Output the [X, Y] coordinate of the center of the cell containing the given text.  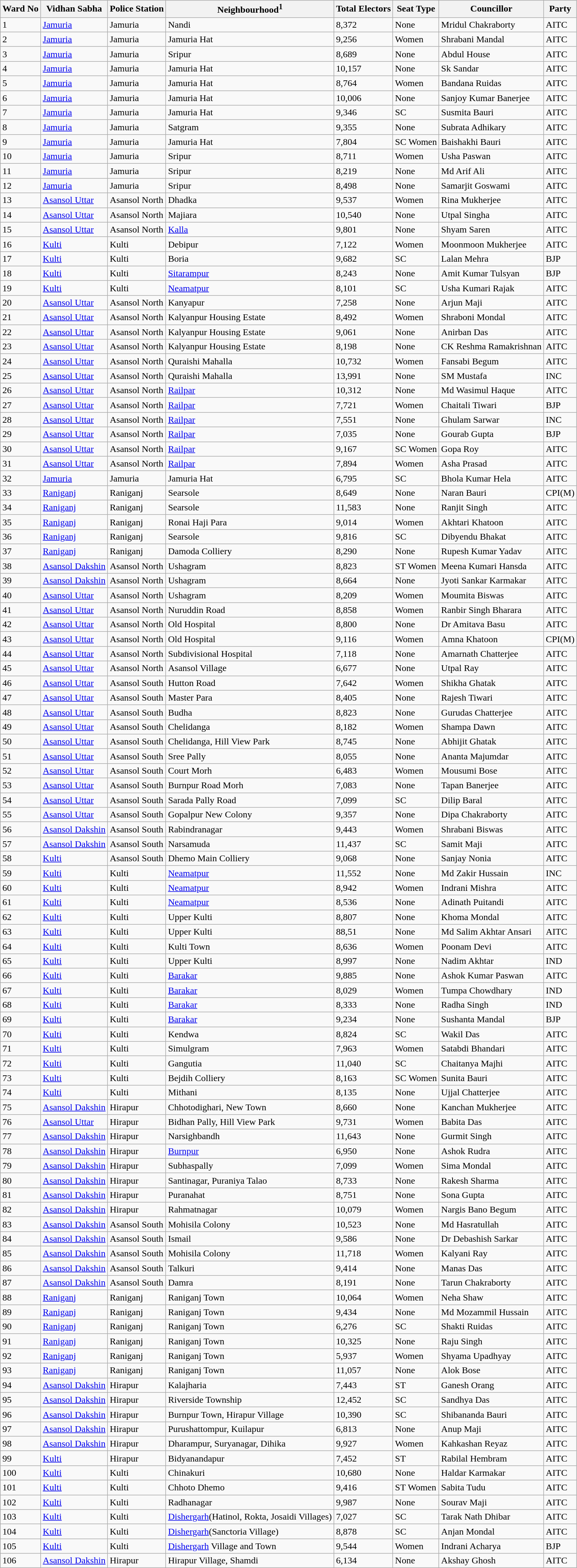
7,027 [363, 1517]
Samarjit Goswami [491, 186]
11,437 [363, 844]
8,029 [363, 990]
Md Arif Ali [491, 171]
8,191 [363, 1283]
Tapan Banerjee [491, 786]
Akshay Ghosh [491, 1561]
Mithani [250, 1093]
8,219 [363, 171]
11,552 [363, 873]
8 [21, 127]
6,134 [363, 1561]
Rahmatnagar [250, 1209]
7,894 [363, 463]
7,443 [363, 1385]
19 [21, 288]
Sarada Pally Road [250, 800]
Satabdi Bhandari [491, 1049]
Gurudas Chatterjee [491, 712]
83 [21, 1224]
20 [21, 302]
9,927 [363, 1443]
Baishakhi Bauri [491, 142]
Vidhan Sabha [74, 9]
Abhijit Ghatak [491, 741]
29 [21, 434]
10,523 [363, 1224]
Akhtari Khatoon [491, 522]
8,135 [363, 1093]
Chinakuri [250, 1473]
103 [21, 1517]
8,055 [363, 756]
Purushattompur, Kuilapur [250, 1429]
Ashok Kumar Paswan [491, 975]
CK Reshma Ramakrishnan [491, 347]
Gurmit Singh [491, 1136]
9,434 [363, 1312]
105 [21, 1546]
Dishergarh(Sanctoria Village) [250, 1531]
Sabita Tudu [491, 1488]
8,163 [363, 1078]
Debipur [250, 244]
Ananta Majumdar [491, 756]
10,157 [363, 68]
6,677 [363, 668]
Arjun Maji [491, 302]
Shakti Ruidas [491, 1327]
Gourab Gupta [491, 434]
Ranjit Singh [491, 507]
14 [21, 215]
8,333 [363, 1005]
Md Mozammil Hussain [491, 1312]
9,544 [363, 1546]
Shrabani Mandal [491, 39]
94 [21, 1385]
9,346 [363, 113]
71 [21, 1049]
34 [21, 507]
21 [21, 317]
8,800 [363, 625]
61 [21, 902]
Budha [250, 712]
Kalajharia [250, 1385]
Chhotodighari, New Town [250, 1107]
Subdivisional Hospital [250, 654]
Anup Maji [491, 1429]
Subrata Adhikary [491, 127]
10,312 [363, 390]
Neha Shaw [491, 1297]
10,064 [363, 1297]
8,498 [363, 186]
75 [21, 1107]
6,950 [363, 1151]
8,182 [363, 727]
13 [21, 200]
80 [21, 1180]
97 [21, 1429]
7,963 [363, 1049]
Damra [250, 1283]
9,682 [363, 259]
46 [21, 683]
56 [21, 829]
31 [21, 463]
8,807 [363, 917]
Sree Pally [250, 756]
8,764 [363, 83]
Alok Bose [491, 1370]
Shibananda Bauri [491, 1414]
9,234 [363, 1020]
Hutton Road [250, 683]
Dr Amitava Basu [491, 625]
8,997 [363, 961]
7,551 [363, 420]
7,721 [363, 405]
Bidyanandapur [250, 1458]
9,537 [363, 200]
Anjan Mondal [491, 1531]
Ismail [250, 1239]
9,256 [363, 39]
9,116 [363, 639]
43 [21, 639]
58 [21, 859]
Shyam Saren [491, 229]
8,664 [363, 581]
Asha Prasad [491, 463]
8,405 [363, 698]
8,101 [363, 288]
Party [560, 9]
102 [21, 1502]
Chelidanga [250, 727]
Fansabi Begum [491, 361]
32 [21, 478]
Haldar Karmakar [491, 1473]
Kalyani Ray [491, 1254]
Md Salim Akhtar Ansari [491, 932]
93 [21, 1370]
9,987 [363, 1502]
8,942 [363, 888]
6,276 [363, 1327]
16 [21, 244]
87 [21, 1283]
Sunita Bauri [491, 1078]
Shraboni Mondal [491, 317]
Burnpur Road Morh [250, 786]
36 [21, 537]
Md Wasimul Haque [491, 390]
Ganesh Orang [491, 1385]
Poonam Devi [491, 946]
Councillor [491, 9]
Burnpur [250, 1151]
Mridul Chakraborty [491, 25]
7,642 [363, 683]
8,198 [363, 347]
7,118 [363, 654]
Seat Type [416, 9]
6,483 [363, 771]
Rajesh Tiwari [491, 698]
11,718 [363, 1254]
2 [21, 39]
Nandi [250, 25]
Bejdih Colliery [250, 1078]
Nargis Bano Begum [491, 1209]
4 [21, 68]
6 [21, 98]
64 [21, 946]
11,040 [363, 1063]
44 [21, 654]
11 [21, 171]
62 [21, 917]
Kulti Town [250, 946]
9,061 [363, 332]
59 [21, 873]
Utpal Singha [491, 215]
5 [21, 83]
8,660 [363, 1107]
69 [21, 1020]
48 [21, 712]
Shampa Dawn [491, 727]
Ghulam Sarwar [491, 420]
7,258 [363, 302]
55 [21, 815]
Sima Mondal [491, 1166]
9,816 [363, 537]
10,540 [363, 215]
Kendwa [250, 1034]
Kahkashan Reyaz [491, 1443]
79 [21, 1166]
Sushanta Mandal [491, 1020]
Manas Das [491, 1268]
Puranahat [250, 1195]
50 [21, 741]
40 [21, 595]
Talkuri [250, 1268]
Nadim Akhtar [491, 961]
Radha Singh [491, 1005]
Abdul House [491, 54]
12 [21, 186]
Dibyendu Bhakat [491, 537]
Dhemo Main Colliery [250, 859]
26 [21, 390]
8,711 [363, 156]
38 [21, 566]
Damoda Colliery [250, 551]
24 [21, 361]
Tarak Nath Dhibar [491, 1517]
51 [21, 756]
Burnpur Town, Hirapur Village [250, 1414]
91 [21, 1341]
Shikha Ghatak [491, 683]
30 [21, 449]
76 [21, 1122]
Riverside Township [250, 1400]
Md Hasratullah [491, 1224]
Anirban Das [491, 332]
Dipa Chakraborty [491, 815]
10,732 [363, 361]
Dr Debashish Sarkar [491, 1239]
65 [21, 961]
Satgram [250, 127]
9,885 [363, 975]
23 [21, 347]
17 [21, 259]
25 [21, 376]
8,689 [363, 54]
28 [21, 420]
1 [21, 25]
95 [21, 1400]
Radhanagar [250, 1502]
Santinagar, Puraniya Talao [250, 1180]
Kanchan Mukherjee [491, 1107]
Rupesh Kumar Yadav [491, 551]
Simulgram [250, 1049]
Babita Das [491, 1122]
8,745 [363, 741]
Kanyapur [250, 302]
Dilip Baral [491, 800]
96 [21, 1414]
10 [21, 156]
27 [21, 405]
Chaitanya Majhi [491, 1063]
Utpal Ray [491, 668]
73 [21, 1078]
Boria [250, 259]
8,243 [363, 273]
Meena Kumari Hansda [491, 566]
57 [21, 844]
13,991 [363, 376]
11,583 [363, 507]
60 [21, 888]
84 [21, 1239]
8,492 [363, 317]
8,372 [363, 25]
Wakil Das [491, 1034]
Sandhya Das [491, 1400]
Lalan Mehra [491, 259]
Ujjal Chatterjee [491, 1093]
Sitarampur [250, 273]
9,731 [363, 1122]
9,801 [363, 229]
85 [21, 1254]
10,680 [363, 1473]
Ronai Haji Para [250, 522]
Sourav Maji [491, 1502]
54 [21, 800]
72 [21, 1063]
Sanjoy Kumar Banerjee [491, 98]
8,878 [363, 1531]
Sona Gupta [491, 1195]
Sk Sandar [491, 68]
9,414 [363, 1268]
74 [21, 1093]
9,443 [363, 829]
18 [21, 273]
Neighbourhood1 [250, 9]
10,006 [363, 98]
Bandana Ruidas [491, 83]
Amna Khatoon [491, 639]
12,452 [363, 1400]
Md Zakir Hussain [491, 873]
Jyoti Sankar Karmakar [491, 581]
33 [21, 493]
7,122 [363, 244]
Usha Paswan [491, 156]
15 [21, 229]
Khoma Mondal [491, 917]
82 [21, 1209]
53 [21, 786]
67 [21, 990]
Moonmoon Mukherjee [491, 244]
106 [21, 1561]
7,083 [363, 786]
86 [21, 1268]
7 [21, 113]
89 [21, 1312]
9,014 [363, 522]
Court Morh [250, 771]
92 [21, 1356]
100 [21, 1473]
11,643 [363, 1136]
Moumita Biswas [491, 595]
81 [21, 1195]
39 [21, 581]
Dhadka [250, 200]
Bhola Kumar Hela [491, 478]
10,390 [363, 1414]
6,813 [363, 1429]
Chhoto Dhemo [250, 1488]
78 [21, 1151]
Rabindranagar [250, 829]
Narsighbandh [250, 1136]
Mousumi Bose [491, 771]
Subhaspally [250, 1166]
Raju Singh [491, 1341]
8,858 [363, 610]
9,355 [363, 127]
8,751 [363, 1195]
98 [21, 1443]
Chelidanga, Hill View Park [250, 741]
8,636 [363, 946]
Bidhan Pally, Hill View Park [250, 1122]
8,536 [363, 902]
Tarun Chakraborty [491, 1283]
5,937 [363, 1356]
8,649 [363, 493]
10,325 [363, 1341]
Chaitali Tiwari [491, 405]
Gopalpur New Colony [250, 815]
Amarnath Chatterjee [491, 654]
9,068 [363, 859]
Shyama Upadhyay [491, 1356]
7,035 [363, 434]
Gangutia [250, 1063]
Narsamuda [250, 844]
Indrani Acharya [491, 1546]
Tumpa Chowdhary [491, 990]
Master Para [250, 698]
70 [21, 1034]
Nuruddin Road [250, 610]
3 [21, 54]
Indrani Mishra [491, 888]
104 [21, 1531]
63 [21, 932]
6,795 [363, 478]
Majiara [250, 215]
7,804 [363, 142]
49 [21, 727]
Adinath Puitandi [491, 902]
9,586 [363, 1239]
9 [21, 142]
8,824 [363, 1034]
10,079 [363, 1209]
Ranbir Singh Bharara [491, 610]
Shrabani Biswas [491, 829]
101 [21, 1488]
42 [21, 625]
77 [21, 1136]
Samit Maji [491, 844]
Rina Mukherjee [491, 200]
8,733 [363, 1180]
Gopa Roy [491, 449]
9,357 [363, 815]
Ashok Rudra [491, 1151]
Susmita Bauri [491, 113]
Amit Kumar Tulsyan [491, 273]
37 [21, 551]
22 [21, 332]
9,167 [363, 449]
Usha Kumari Rajak [491, 288]
SM Mustafa [491, 376]
45 [21, 668]
Asansol Village [250, 668]
52 [21, 771]
9,416 [363, 1488]
35 [21, 522]
88 [21, 1297]
11,057 [363, 1370]
68 [21, 1005]
99 [21, 1458]
Hirapur Village, Shamdi [250, 1561]
Dishergarh Village and Town [250, 1546]
Ward No [21, 9]
Rabilal Hembram [491, 1458]
Kalla [250, 229]
41 [21, 610]
66 [21, 975]
7,452 [363, 1458]
Naran Bauri [491, 493]
88,51 [363, 932]
90 [21, 1327]
Rakesh Sharma [491, 1180]
8,290 [363, 551]
Dharampur, Suryanagar, Dihika [250, 1443]
47 [21, 698]
Police Station [137, 9]
Sanjay Nonia [491, 859]
8,209 [363, 595]
Total Electors [363, 9]
Dishergarh(Hatinol, Rokta, Josaidi Villages) [250, 1517]
